Locate the cell with the specified text and output its (x, y) center coordinate. 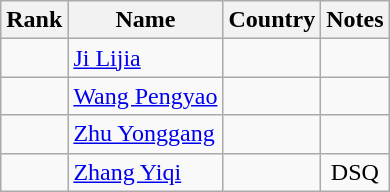
Zhang Yiqi (146, 172)
Notes (355, 20)
Ji Lijia (146, 58)
Country (272, 20)
DSQ (355, 172)
Wang Pengyao (146, 96)
Name (146, 20)
Zhu Yonggang (146, 134)
Rank (34, 20)
